Capture the cell that displays the provided text and extract its [X, Y] central coordinate. 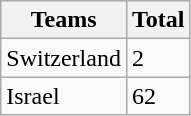
Teams [64, 20]
Total [158, 20]
62 [158, 96]
Israel [64, 96]
2 [158, 58]
Switzerland [64, 58]
